From the cell containing the given text, extract its center point as [X, Y] coordinate. 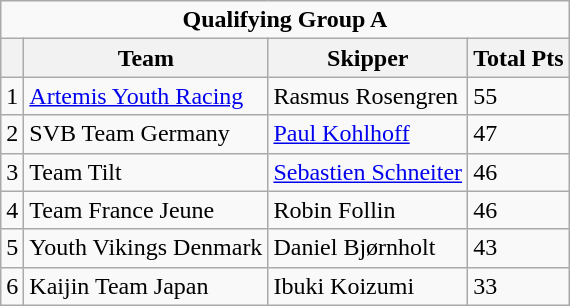
Total Pts [519, 58]
Team Tilt [146, 172]
1 [12, 96]
33 [519, 286]
Skipper [368, 58]
Team [146, 58]
55 [519, 96]
47 [519, 134]
Artemis Youth Racing [146, 96]
4 [12, 210]
Sebastien Schneiter [368, 172]
Youth Vikings Denmark [146, 248]
2 [12, 134]
SVB Team Germany [146, 134]
3 [12, 172]
43 [519, 248]
6 [12, 286]
Ibuki Koizumi [368, 286]
Rasmus Rosengren [368, 96]
Robin Follin [368, 210]
Paul Kohlhoff [368, 134]
5 [12, 248]
Kaijin Team Japan [146, 286]
Qualifying Group A [285, 20]
Team France Jeune [146, 210]
Daniel Bjørnholt [368, 248]
